Scan for the cell matching the given text and deliver its (X, Y) coordinate at center. 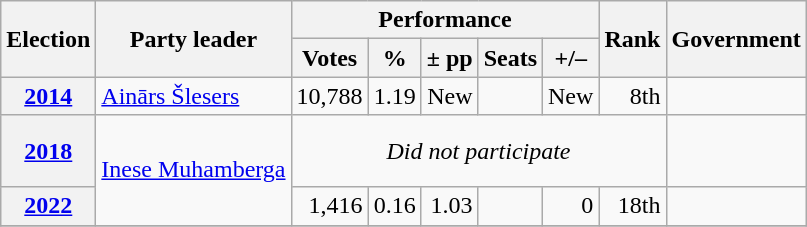
Votes (330, 58)
Government (736, 39)
Did not participate (478, 151)
Seats (510, 58)
Inese Muhamberga (194, 170)
% (394, 58)
2018 (48, 151)
1.03 (450, 206)
Performance (445, 20)
2022 (48, 206)
Rank (632, 39)
Ainārs Šlesers (194, 96)
1.19 (394, 96)
18th (632, 206)
0 (571, 206)
Election (48, 39)
+/– (571, 58)
2014 (48, 96)
± pp (450, 58)
1,416 (330, 206)
10,788 (330, 96)
0.16 (394, 206)
8th (632, 96)
Party leader (194, 39)
